Provide the [X, Y] coordinate of the cell's center where the given text is located.  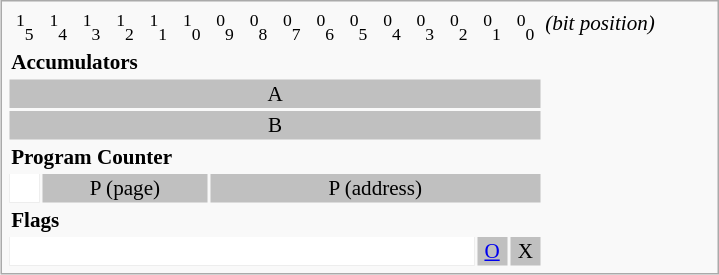
O [492, 251]
Accumulators [360, 62]
Flags [360, 220]
X [525, 251]
07 [292, 28]
00 [525, 28]
14 [58, 28]
13 [91, 28]
15 [25, 28]
03 [425, 28]
P (page) [125, 188]
(bit position) [628, 28]
06 [325, 28]
P (address) [376, 188]
08 [258, 28]
10 [192, 28]
09 [225, 28]
01 [492, 28]
04 [392, 28]
05 [358, 28]
12 [125, 28]
A [276, 94]
11 [158, 28]
Program Counter [360, 157]
B [276, 125]
02 [459, 28]
